Pinpoint the cell where the given text exists, returning its (x, y) midpoint coordinate. 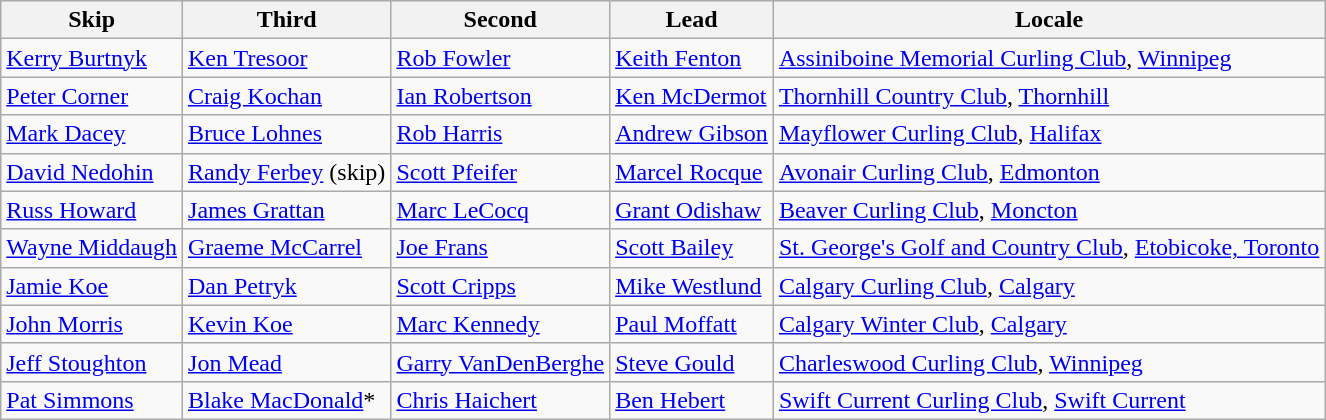
Rob Harris (500, 134)
Ben Hebert (692, 400)
David Nedohin (92, 172)
Chris Haichert (500, 400)
Calgary Curling Club, Calgary (1048, 286)
Pat Simmons (92, 400)
Avonair Curling Club, Edmonton (1048, 172)
Third (287, 20)
John Morris (92, 324)
Blake MacDonald* (287, 400)
Kevin Koe (287, 324)
Scott Pfeifer (500, 172)
Mayflower Curling Club, Halifax (1048, 134)
Garry VanDenBerghe (500, 362)
Jeff Stoughton (92, 362)
Craig Kochan (287, 96)
Keith Fenton (692, 58)
Marcel Rocque (692, 172)
St. George's Golf and Country Club, Etobicoke, Toronto (1048, 248)
Charleswood Curling Club, Winnipeg (1048, 362)
Second (500, 20)
Grant Odishaw (692, 210)
Jon Mead (287, 362)
Ken Tresoor (287, 58)
Skip (92, 20)
Thornhill Country Club, Thornhill (1048, 96)
Bruce Lohnes (287, 134)
Randy Ferbey (skip) (287, 172)
Andrew Gibson (692, 134)
Scott Cripps (500, 286)
Ian Robertson (500, 96)
Rob Fowler (500, 58)
Lead (692, 20)
Marc LeCocq (500, 210)
Peter Corner (92, 96)
Paul Moffatt (692, 324)
Jamie Koe (92, 286)
Mike Westlund (692, 286)
Joe Frans (500, 248)
James Grattan (287, 210)
Beaver Curling Club, Moncton (1048, 210)
Wayne Middaugh (92, 248)
Scott Bailey (692, 248)
Dan Petryk (287, 286)
Assiniboine Memorial Curling Club, Winnipeg (1048, 58)
Calgary Winter Club, Calgary (1048, 324)
Russ Howard (92, 210)
Marc Kennedy (500, 324)
Kerry Burtnyk (92, 58)
Swift Current Curling Club, Swift Current (1048, 400)
Locale (1048, 20)
Mark Dacey (92, 134)
Ken McDermot (692, 96)
Graeme McCarrel (287, 248)
Steve Gould (692, 362)
